Search for the cell housing the specified text and yield its (X, Y) center coordinate. 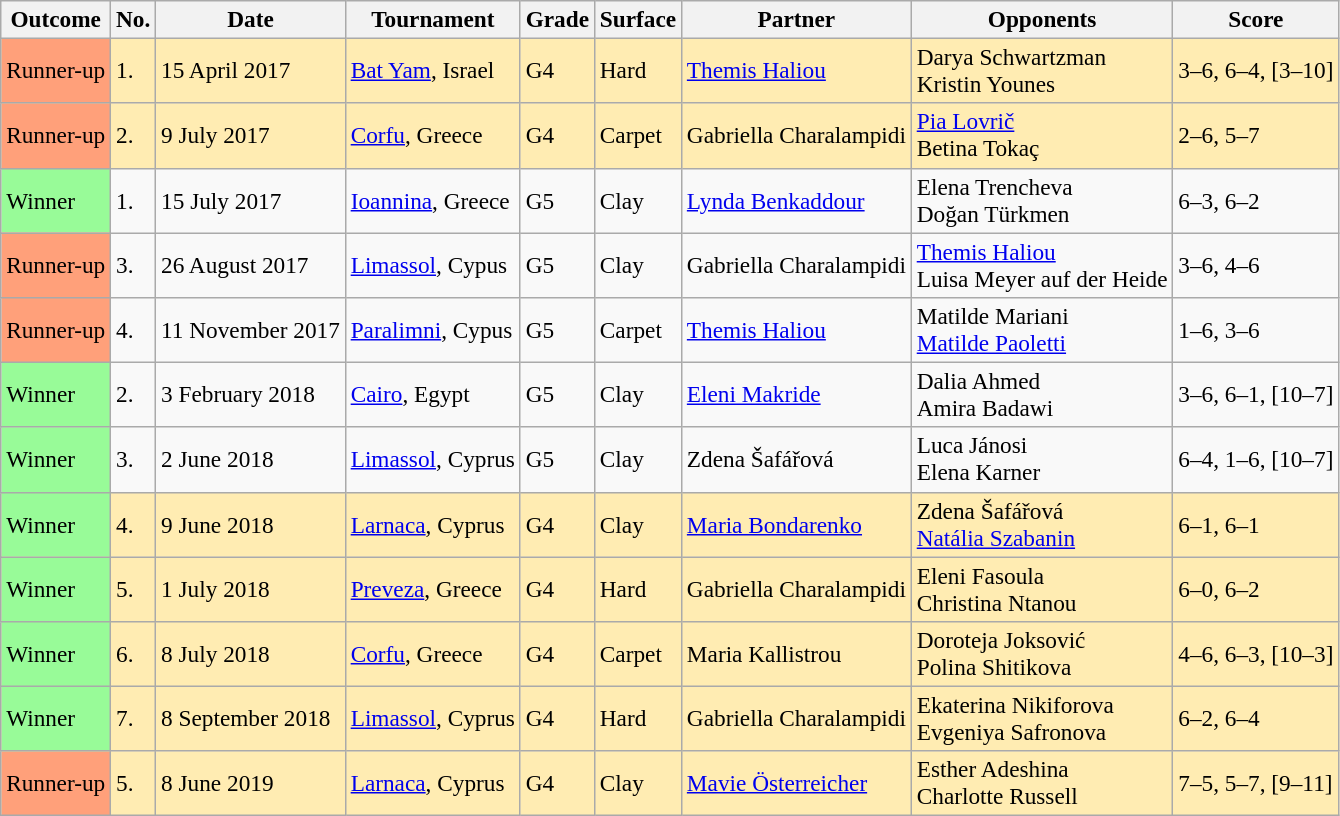
6–2, 6–4 (1256, 718)
Darya Schwartzman Kristin Younes (1042, 70)
6–3, 6–2 (1256, 200)
Eleni Makride (796, 394)
11 November 2017 (251, 330)
2–6, 5–7 (1256, 136)
2 June 2018 (251, 460)
Lynda Benkaddour (796, 200)
9 June 2018 (251, 524)
7. (134, 718)
Luca Jánosi Elena Karner (1042, 460)
Tournament (432, 19)
9 July 2017 (251, 136)
7–5, 5–7, [9–11] (1256, 784)
1–6, 3–6 (1256, 330)
Doroteja Joksović Polina Shitikova (1042, 654)
3–6, 4–6 (1256, 264)
3–6, 6–4, [3–10] (1256, 70)
Partner (796, 19)
Ekaterina Nikiforova Evgeniya Safronova (1042, 718)
15 July 2017 (251, 200)
1 July 2018 (251, 588)
Zdena Šafářová (796, 460)
Maria Kallistrou (796, 654)
3 February 2018 (251, 394)
Dalia Ahmed Amira Badawi (1042, 394)
Grade (557, 19)
Themis Haliou Luisa Meyer auf der Heide (1042, 264)
Matilde Mariani Matilde Paoletti (1042, 330)
26 August 2017 (251, 264)
Preveza, Greece (432, 588)
15 April 2017 (251, 70)
Outcome (56, 19)
Paralimni, Cypus (432, 330)
Surface (638, 19)
6. (134, 654)
Elena Trencheva Doğan Türkmen (1042, 200)
8 June 2019 (251, 784)
No. (134, 19)
Esther Adeshina Charlotte Russell (1042, 784)
Zdena Šafářová Natália Szabanin (1042, 524)
Ioannina, Greece (432, 200)
Limassol, Cypus (432, 264)
4–6, 6–3, [10–3] (1256, 654)
Pia Lovrič Betina Tokaç (1042, 136)
Eleni Fasoula Christina Ntanou (1042, 588)
8 July 2018 (251, 654)
Opponents (1042, 19)
Date (251, 19)
6–1, 6–1 (1256, 524)
6–0, 6–2 (1256, 588)
Score (1256, 19)
8 September 2018 (251, 718)
Mavie Österreicher (796, 784)
Bat Yam, Israel (432, 70)
Maria Bondarenko (796, 524)
3–6, 6–1, [10–7] (1256, 394)
Cairo, Egypt (432, 394)
6–4, 1–6, [10–7] (1256, 460)
